Locate the cell with the specified text and output its [X, Y] center coordinate. 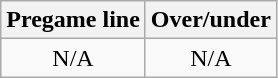
Over/under [210, 20]
Pregame line [74, 20]
